From the cell containing the given text, extract its center point as (x, y) coordinate. 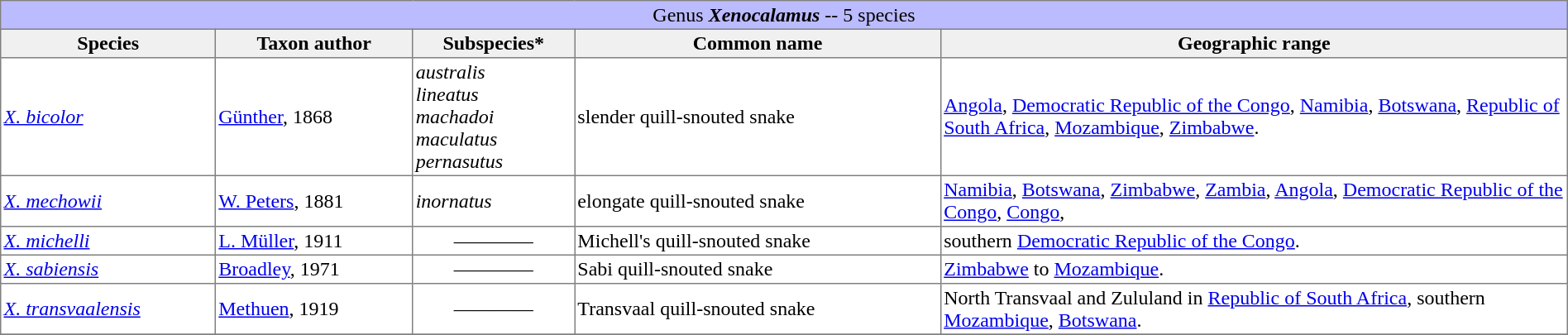
X. sabiensis (108, 269)
Taxon author (314, 43)
Geographic range (1254, 43)
Common name (758, 43)
Angola, Democratic Republic of the Congo, Namibia, Botswana, Republic of South Africa, Mozambique, Zimbabwe. (1254, 117)
W. Peters, 1881 (314, 201)
Sabi quill-snouted snake (758, 269)
X. mechowii (108, 201)
Broadley, 1971 (314, 269)
Subspecies* (494, 43)
Genus Xenocalamus -- 5 species (784, 15)
X. michelli (108, 241)
elongate quill-snouted snake (758, 201)
Transvaal quill-snouted snake (758, 309)
slender quill-snouted snake (758, 117)
Zimbabwe to Mozambique. (1254, 269)
Michell's quill-snouted snake (758, 241)
inornatus (494, 201)
Namibia, Botswana, Zimbabwe, Zambia, Angola, Democratic Republic of the Congo, Congo, (1254, 201)
L. Müller, 1911 (314, 241)
North Transvaal and Zululand in Republic of South Africa, southern Mozambique, Botswana. (1254, 309)
Methuen, 1919 (314, 309)
australis lineatus machadoi maculatus pernasutus (494, 117)
X. bicolor (108, 117)
southern Democratic Republic of the Congo. (1254, 241)
Species (108, 43)
X. transvaalensis (108, 309)
Günther, 1868 (314, 117)
